Search for the cell housing the specified text and yield its [X, Y] center coordinate. 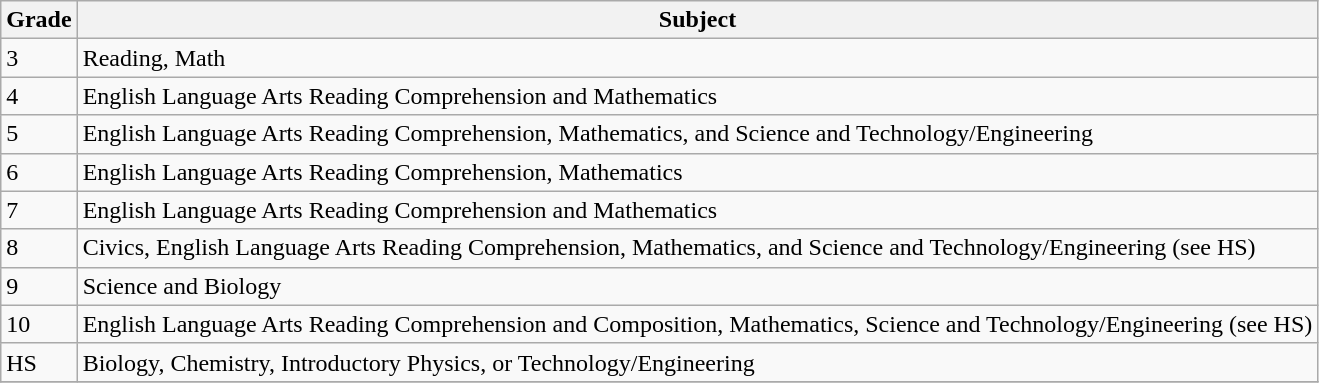
Subject [698, 20]
Civics, English Language Arts Reading Comprehension, Mathematics, and Science and Technology/Engineering (see HS) [698, 248]
English Language Arts Reading Comprehension, Mathematics [698, 172]
8 [39, 248]
5 [39, 134]
Biology, Chemistry, Introductory Physics, or Technology/Engineering [698, 362]
9 [39, 286]
Reading, Math [698, 58]
HS [39, 362]
4 [39, 96]
6 [39, 172]
English Language Arts Reading Comprehension and Composition, Mathematics, Science and Technology/Engineering (see HS) [698, 324]
English Language Arts Reading Comprehension, Mathematics, and Science and Technology/Engineering [698, 134]
3 [39, 58]
Science and Biology [698, 286]
Grade [39, 20]
10 [39, 324]
7 [39, 210]
